Scan for the cell matching the given text and deliver its [x, y] coordinate at center. 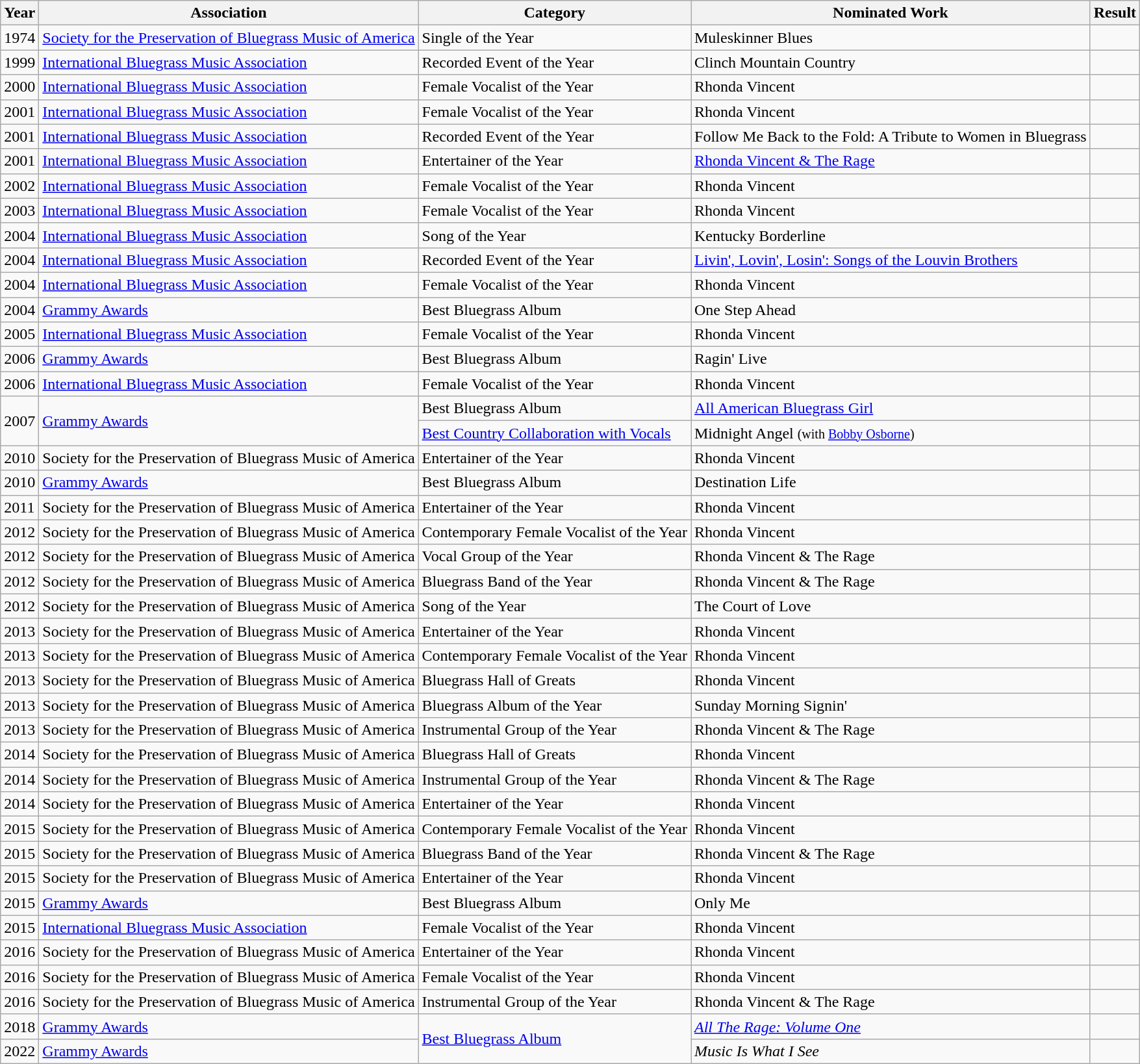
Bluegrass Album of the Year [555, 705]
Kentucky Borderline [891, 235]
Only Me [891, 903]
2000 [19, 87]
Livin', Lovin', Losin': Songs of the Louvin Brothers [891, 260]
2002 [19, 186]
2005 [19, 335]
Muleskinner Blues [891, 38]
2007 [19, 421]
Result [1115, 13]
All American Bluegrass Girl [891, 409]
Year [19, 13]
Midnight Angel (with Bobby Osborne) [891, 433]
Association [229, 13]
2003 [19, 210]
Music Is What I See [891, 1051]
Nominated Work [891, 13]
Single of the Year [555, 38]
1999 [19, 62]
Sunday Morning Signin' [891, 705]
Destination Life [891, 483]
The Court of Love [891, 606]
Vocal Group of the Year [555, 557]
2011 [19, 507]
Follow Me Back to the Fold: A Tribute to Women in Bluegrass [891, 136]
Category [555, 13]
All The Rage: Volume One [891, 1026]
Clinch Mountain Country [891, 62]
2022 [19, 1051]
Best Country Collaboration with Vocals [555, 433]
1974 [19, 38]
2018 [19, 1026]
One Step Ahead [891, 310]
Ragin' Live [891, 359]
